Extract the [X, Y] coordinate from the center of the cell holding the provided text.  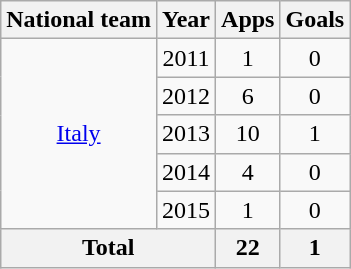
Goals [315, 20]
Italy [79, 134]
2015 [186, 210]
Apps [248, 20]
2013 [186, 134]
2014 [186, 172]
6 [248, 96]
2012 [186, 96]
4 [248, 172]
Year [186, 20]
2011 [186, 58]
National team [79, 20]
22 [248, 248]
10 [248, 134]
Total [108, 248]
